Scan for the cell matching the given text and deliver its (x, y) coordinate at center. 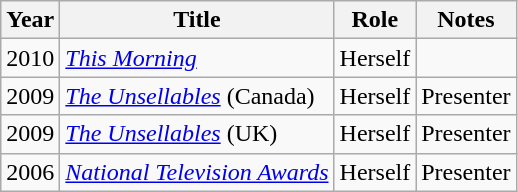
This Morning (197, 58)
Year (30, 20)
The Unsellables (Canada) (197, 96)
The Unsellables (UK) (197, 134)
2010 (30, 58)
Role (375, 20)
Title (197, 20)
Notes (466, 20)
2006 (30, 172)
National Television Awards (197, 172)
